Locate the cell with the specified text and output its (X, Y) center coordinate. 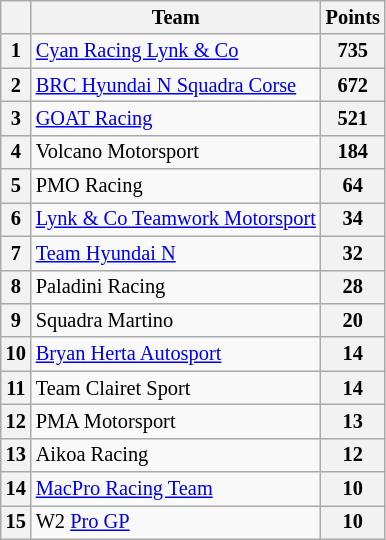
1 (16, 51)
7 (16, 253)
Cyan Racing Lynk & Co (176, 51)
9 (16, 320)
Bryan Herta Autosport (176, 354)
3 (16, 118)
15 (16, 522)
184 (353, 152)
672 (353, 85)
4 (16, 152)
GOAT Racing (176, 118)
Points (353, 17)
11 (16, 388)
Lynk & Co Teamwork Motorsport (176, 219)
PMA Motorsport (176, 421)
MacPro Racing Team (176, 489)
28 (353, 287)
Aikoa Racing (176, 455)
Paladini Racing (176, 287)
Team (176, 17)
735 (353, 51)
8 (16, 287)
PMO Racing (176, 186)
521 (353, 118)
2 (16, 85)
32 (353, 253)
W2 Pro GP (176, 522)
BRC Hyundai N Squadra Corse (176, 85)
5 (16, 186)
34 (353, 219)
Team Clairet Sport (176, 388)
Team Hyundai N (176, 253)
64 (353, 186)
Volcano Motorsport (176, 152)
Squadra Martino (176, 320)
6 (16, 219)
20 (353, 320)
